Capture the cell that displays the provided text and extract its [x, y] central coordinate. 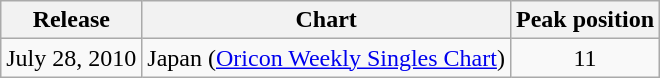
Release [72, 20]
July 28, 2010 [72, 58]
11 [584, 58]
Chart [326, 20]
Japan (Oricon Weekly Singles Chart) [326, 58]
Peak position [584, 20]
